Detect which cell encompasses the target text, then output its [x, y] center coordinate. 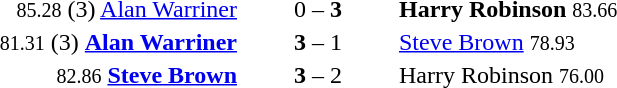
3 – 1 [318, 42]
